For the text-containing cell, return its midpoint in [x, y] coordinate format. 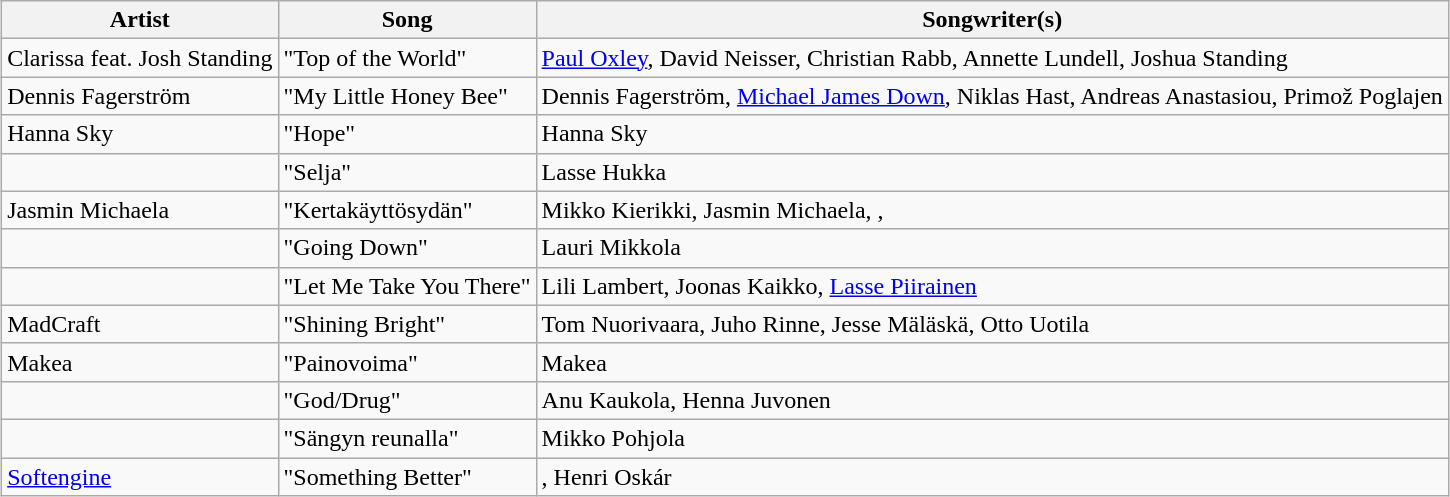
"Hope" [407, 134]
Dennis Fagerström [140, 96]
"Selja" [407, 172]
"Going Down" [407, 248]
Song [407, 20]
Paul Oxley, David Neisser, Christian Rabb, Annette Lundell, Joshua Standing [992, 58]
"Kertakäyttösydän" [407, 210]
"Let Me Take You There" [407, 286]
Lauri Mikkola [992, 248]
Jasmin Michaela [140, 210]
Mikko Kierikki, Jasmin Michaela, , [992, 210]
"Shining Bright" [407, 324]
"God/Drug" [407, 400]
Dennis Fagerström, Michael James Down, Niklas Hast, Andreas Anastasiou, Primož Poglajen [992, 96]
Artist [140, 20]
Songwriter(s) [992, 20]
Tom Nuorivaara, Juho Rinne, Jesse Mäläskä, Otto Uotila [992, 324]
"Painovoima" [407, 362]
Lasse Hukka [992, 172]
, Henri Oskár [992, 477]
Softengine [140, 477]
Lili Lambert, Joonas Kaikko, Lasse Piirainen [992, 286]
Clarissa feat. Josh Standing [140, 58]
Mikko Pohjola [992, 438]
"Something Better" [407, 477]
"My Little Honey Bee" [407, 96]
MadCraft [140, 324]
"Top of the World" [407, 58]
"Sängyn reunalla" [407, 438]
Anu Kaukola, Henna Juvonen [992, 400]
